Return (X, Y) of the center of cell containing provided text 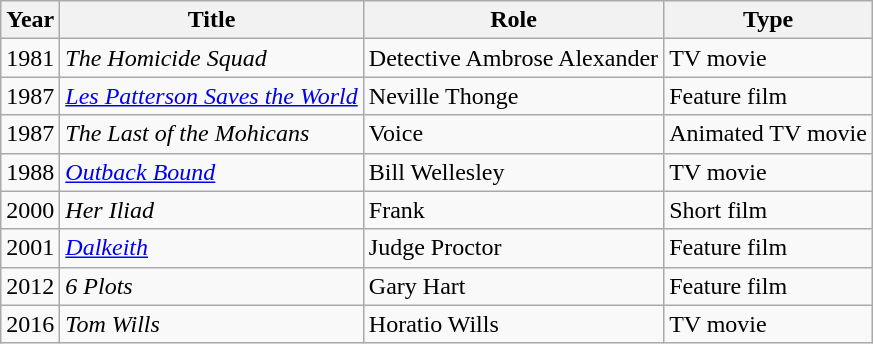
Her Iliad (212, 210)
1981 (30, 58)
Type (768, 20)
1988 (30, 172)
2000 (30, 210)
6 Plots (212, 286)
Voice (513, 134)
The Last of the Mohicans (212, 134)
Frank (513, 210)
Bill Wellesley (513, 172)
2012 (30, 286)
Title (212, 20)
Short film (768, 210)
Animated TV movie (768, 134)
Outback Bound (212, 172)
Tom Wills (212, 324)
2001 (30, 248)
Year (30, 20)
2016 (30, 324)
Gary Hart (513, 286)
Neville Thonge (513, 96)
The Homicide Squad (212, 58)
Horatio Wills (513, 324)
Dalkeith (212, 248)
Les Patterson Saves the World (212, 96)
Role (513, 20)
Judge Proctor (513, 248)
Detective Ambrose Alexander (513, 58)
